Find where the given text appears and provide that cell's center as [X, Y] coordinate. 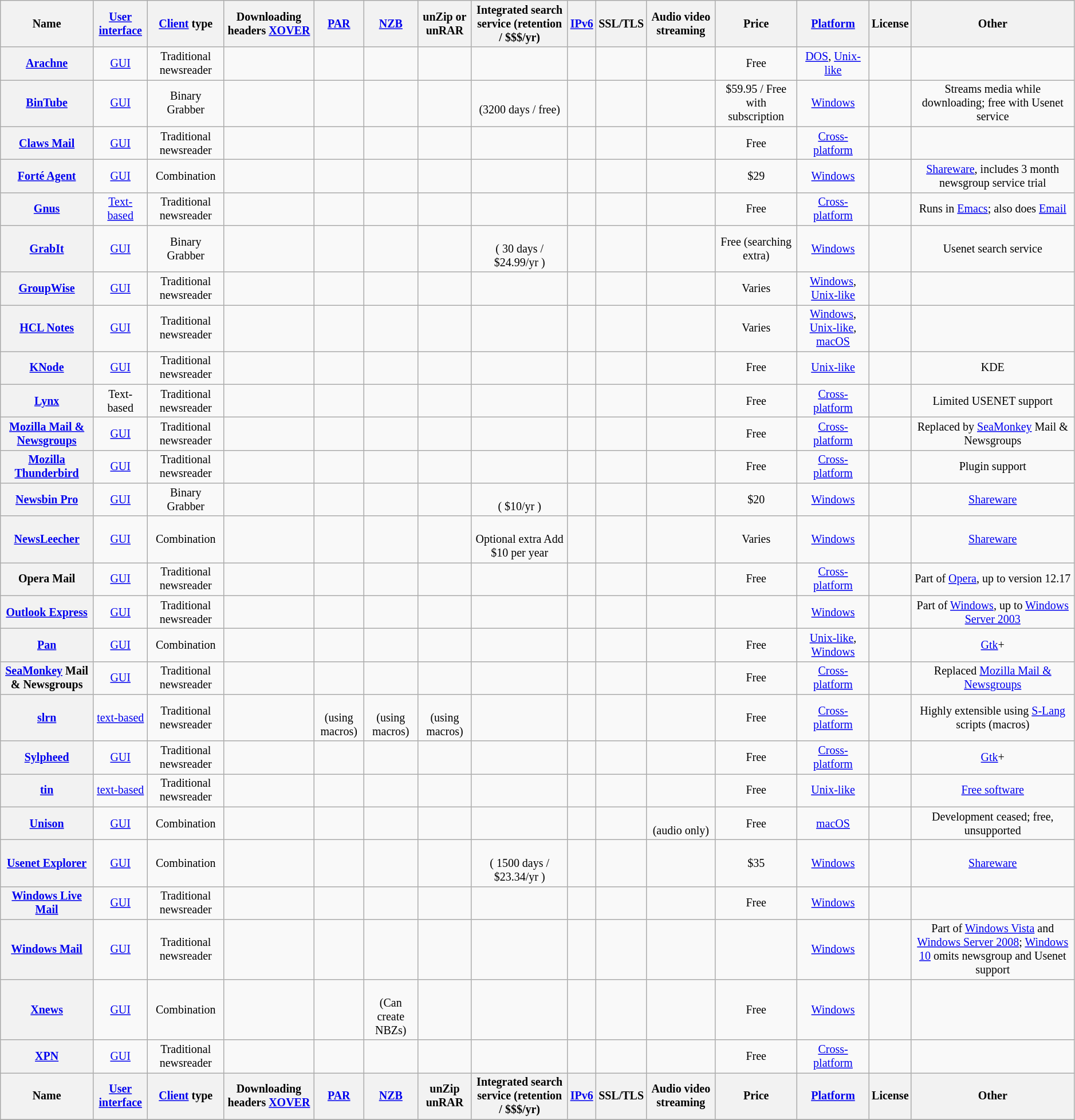
(Can create NBZs) [391, 1010]
Plugin support [993, 467]
HCL Notes [47, 329]
Windows Live Mail [47, 902]
Outlook Express [47, 613]
Optional extra Add $10 per year [519, 539]
Highly extensible using S-Lang scripts (macros) [993, 718]
unZip or unRAR [444, 24]
Forté Agent [47, 176]
Mozilla Thunderbird [47, 467]
Mozilla Mail & Newsgroups [47, 434]
Gnus [47, 208]
Development ceased; free, unsupported [993, 823]
Part of Opera, up to version 12.17 [993, 579]
Replaced Mozilla Mail & Newsgroups [993, 678]
Xnews [47, 1010]
Opera Mail [47, 579]
Limited USENET support [993, 401]
$20 [756, 499]
( $10/yr ) [519, 499]
DOS, Unix-like [833, 64]
Claws Mail [47, 143]
(3200 days / free) [519, 103]
Replaced by SeaMonkey Mail & Newsgroups [993, 434]
Free software [993, 790]
Newsbin Pro [47, 499]
BinTube [47, 103]
NewsLeecher [47, 539]
$29 [756, 176]
Lynx [47, 401]
Unix-like, Windows [833, 645]
KNode [47, 368]
$59.95 / Free with subscription [756, 103]
Windows, Unix-like, macOS [833, 329]
KDE [993, 368]
Windows Mail [47, 949]
Free (searching extra) [756, 249]
Usenet Explorer [47, 863]
Pan [47, 645]
SeaMonkey Mail & Newsgroups [47, 678]
tin [47, 790]
Runs in Emacs; also does Email [993, 208]
GroupWise [47, 289]
Sylpheed [47, 757]
Arachne [47, 64]
( 30 days / $24.99/yr ) [519, 249]
Windows, Unix-like [833, 289]
slrn [47, 718]
( 1500 days / $23.34/yr ) [519, 863]
Part of Windows Vista and Windows Server 2008; Windows 10 omits newsgroup and Usenet support [993, 949]
Streams media while downloading; free with Usenet service [993, 103]
GrabIt [47, 249]
Unison [47, 823]
(audio only) [681, 823]
XPN [47, 1057]
$35 [756, 863]
Part of Windows, up to Windows Server 2003 [993, 613]
Shareware, includes 3 month newsgroup service trial [993, 176]
unZip unRAR [444, 1096]
macOS [833, 823]
Usenet search service [993, 249]
